Find where the given text appears and provide that cell's center as [x, y] coordinate. 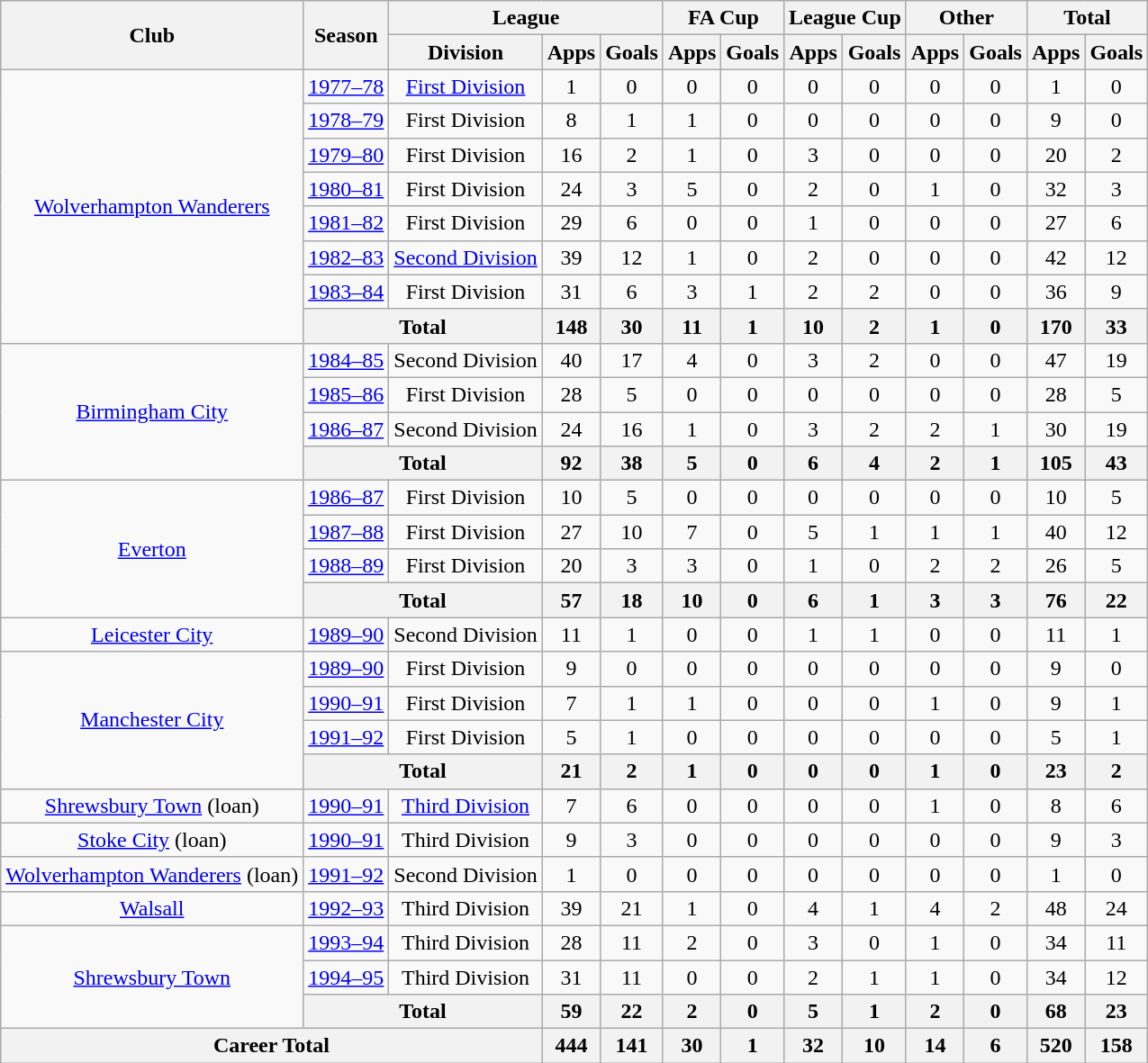
1982–83 [346, 257]
Stoke City (loan) [152, 840]
26 [1055, 566]
1993–94 [346, 942]
Division [466, 52]
141 [632, 1046]
68 [1055, 1012]
1980–81 [346, 189]
1992–93 [346, 908]
FA Cup [723, 18]
1977–78 [346, 86]
14 [935, 1046]
League Cup [845, 18]
1981–82 [346, 223]
Shrewsbury Town [152, 977]
18 [632, 600]
1987–88 [346, 532]
Wolverhampton Wanderers (loan) [152, 874]
92 [571, 464]
Season [346, 35]
Other [966, 18]
Wolverhampton Wanderers [152, 206]
444 [571, 1046]
42 [1055, 257]
33 [1116, 326]
Manchester City [152, 720]
47 [1055, 360]
170 [1055, 326]
League [526, 18]
59 [571, 1012]
1983–84 [346, 292]
38 [632, 464]
1984–85 [346, 360]
29 [571, 223]
57 [571, 600]
Walsall [152, 908]
148 [571, 326]
Shrewsbury Town (loan) [152, 806]
1988–89 [346, 566]
36 [1055, 292]
105 [1055, 464]
17 [632, 360]
76 [1055, 600]
Career Total [272, 1046]
1979–80 [346, 155]
1994–95 [346, 977]
Leicester City [152, 635]
158 [1116, 1046]
48 [1055, 908]
Club [152, 35]
Birmingham City [152, 411]
43 [1116, 464]
1978–79 [346, 121]
1985–86 [346, 394]
520 [1055, 1046]
Everton [152, 549]
